Detect which cell encompasses the target text, then output its (X, Y) center coordinate. 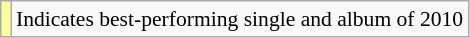
Indicates best-performing single and album of 2010 (240, 19)
